Locate the cell with the specified text and output its (X, Y) center coordinate. 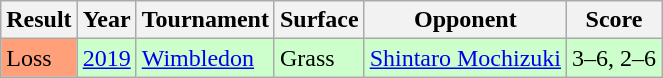
Year (106, 20)
Loss (39, 58)
2019 (106, 58)
Tournament (205, 20)
Grass (319, 58)
Wimbledon (205, 58)
3–6, 2–6 (614, 58)
Result (39, 20)
Score (614, 20)
Shintaro Mochizuki (465, 58)
Opponent (465, 20)
Surface (319, 20)
